Capture the cell that displays the provided text and extract its (x, y) central coordinate. 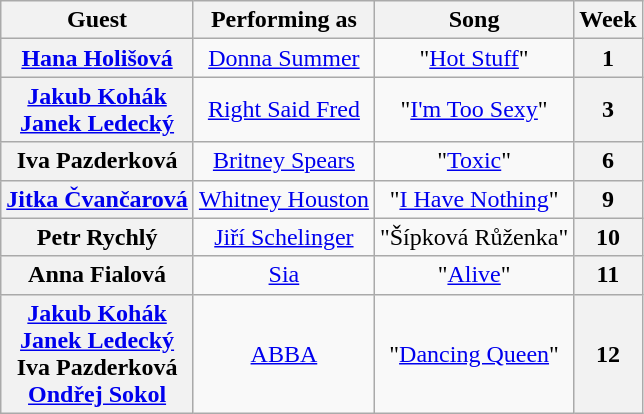
Hana Holišová (98, 58)
Whitney Houston (284, 199)
Petr Rychlý (98, 237)
"Hot Stuff" (474, 58)
Jakub KohákJanek Ledecký (98, 110)
Jiří Schelinger (284, 237)
Britney Spears (284, 161)
"Dancing Queen" (474, 354)
3 (608, 110)
Jitka Čvančarová (98, 199)
Sia (284, 275)
Performing as (284, 20)
Anna Fialová (98, 275)
10 (608, 237)
12 (608, 354)
Song (474, 20)
Jakub KohákJanek LedeckýIva PazderkováOndřej Sokol (98, 354)
Right Said Fred (284, 110)
1 (608, 58)
Donna Summer (284, 58)
Guest (98, 20)
9 (608, 199)
"Alive" (474, 275)
Iva Pazderková (98, 161)
6 (608, 161)
Week (608, 20)
"I'm Too Sexy" (474, 110)
11 (608, 275)
"I Have Nothing" (474, 199)
ABBA (284, 354)
"Toxic" (474, 161)
"Šípková Růženka" (474, 237)
